Locate the cell with the specified text and output its (X, Y) center coordinate. 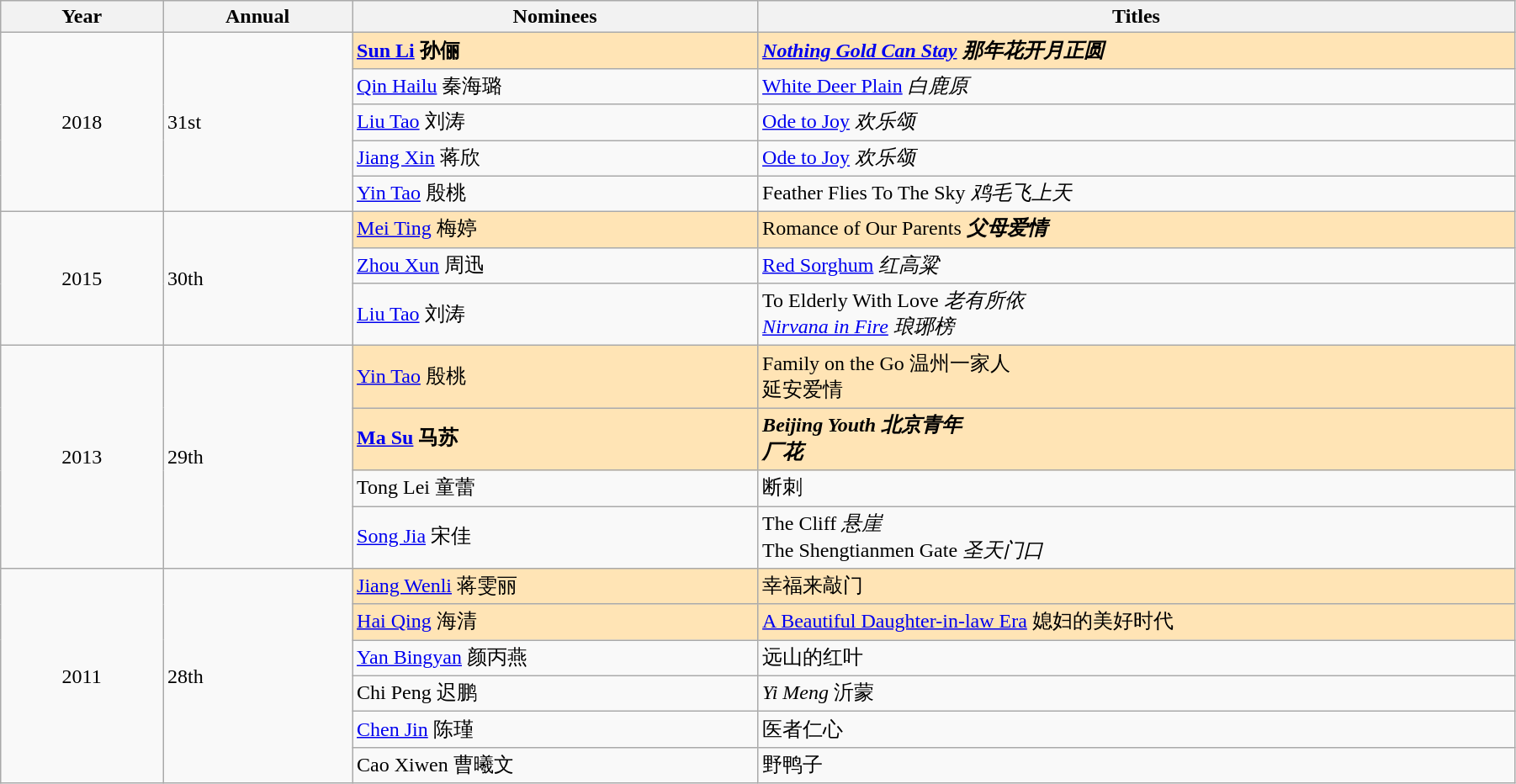
2018 (82, 123)
Feather Flies To The Sky 鸡毛飞上天 (1137, 193)
幸福来敲门 (1137, 587)
Red Sorghum 红高粱 (1137, 266)
2013 (82, 458)
2015 (82, 279)
Ma Su 马苏 (555, 439)
野鸭子 (1137, 765)
Cao Xiwen 曹曦文 (555, 765)
Qin Hailu 秦海璐 (555, 86)
Yan Bingyan 颜丙燕 (555, 658)
Nominees (555, 17)
远山的红叶 (1137, 658)
Family on the Go 温州一家人延安爱情 (1137, 377)
Chi Peng 迟鹏 (555, 693)
Tong Lei 童蕾 (555, 488)
31st (257, 123)
Jiang Xin 蒋欣 (555, 158)
Zhou Xun 周迅 (555, 266)
Year (82, 17)
28th (257, 676)
医者仁心 (1137, 730)
断刺 (1137, 488)
Beijing Youth 北京青年厂花 (1137, 439)
Yi Meng 沂蒙 (1137, 693)
To Elderly With Love 老有所依Nirvana in Fire 琅琊榜 (1137, 315)
29th (257, 458)
Romance of Our Parents 父母爱情 (1137, 230)
2011 (82, 676)
Hai Qing 海清 (555, 622)
A Beautiful Daughter-in-law Era 媳妇的美好时代 (1137, 622)
30th (257, 279)
Chen Jin 陈瑾 (555, 730)
Song Jia 宋佳 (555, 538)
The Cliff 悬崖The Shengtianmen Gate 圣天门口 (1137, 538)
White Deer Plain 白鹿原 (1137, 86)
Sun Li 孙俪 (555, 50)
Annual (257, 17)
Titles (1137, 17)
Mei Ting 梅婷 (555, 230)
Jiang Wenli 蒋雯丽 (555, 587)
Nothing Gold Can Stay 那年花开月正圆 (1137, 50)
